Return (X, Y) of the center of cell containing provided text 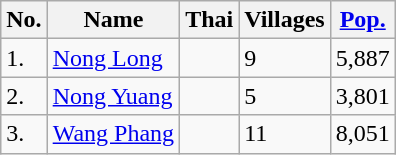
Thai (210, 20)
1. (24, 58)
No. (24, 20)
2. (24, 96)
5,887 (362, 58)
5 (285, 96)
Wang Phang (113, 134)
Villages (285, 20)
11 (285, 134)
8,051 (362, 134)
9 (285, 58)
Name (113, 20)
Nong Yuang (113, 96)
Pop. (362, 20)
3. (24, 134)
Nong Long (113, 58)
3,801 (362, 96)
